Determine the (x, y) coordinate at the center of the cell enclosing the given text.  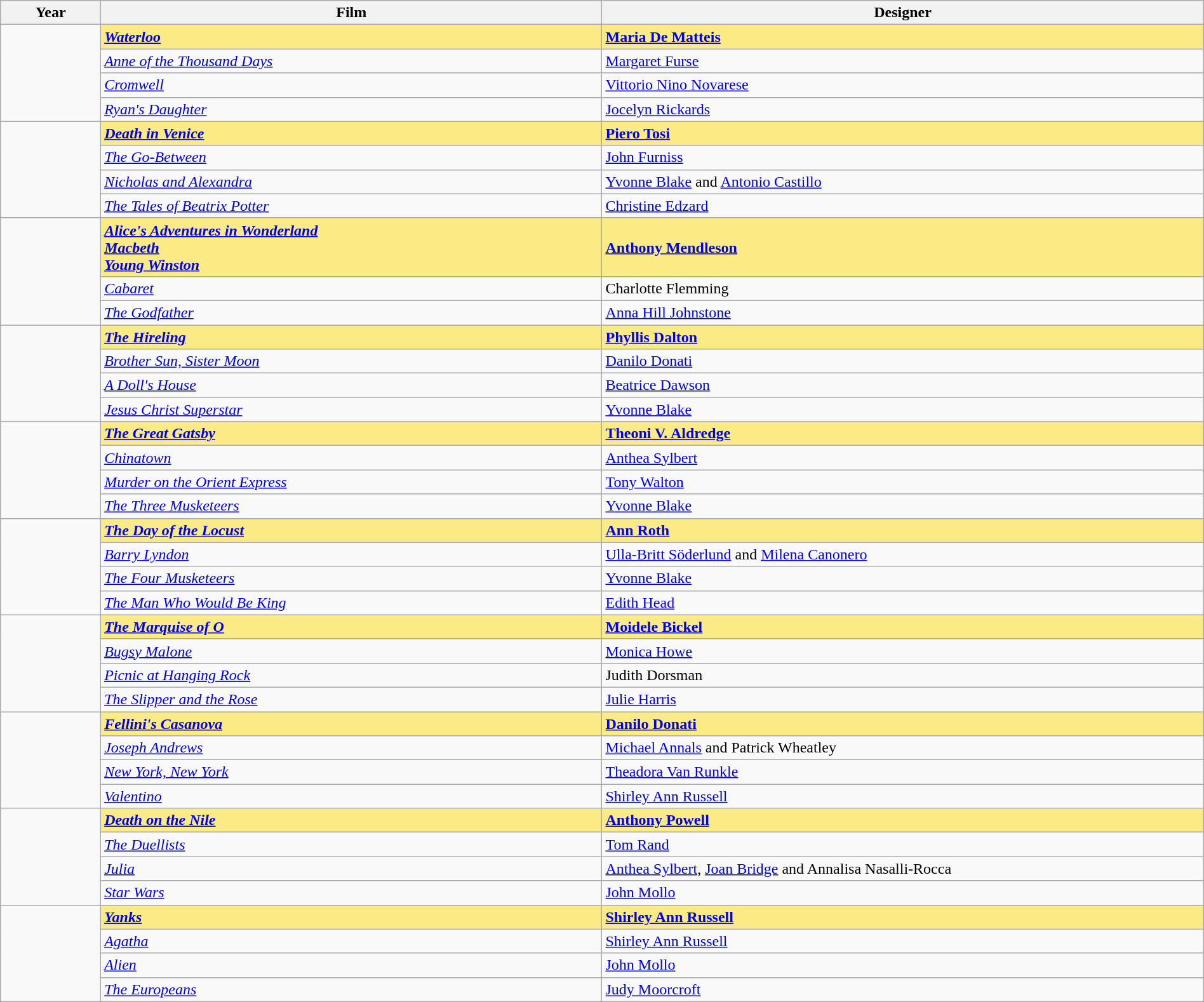
Tom Rand (903, 845)
Cromwell (352, 85)
The Day of the Locust (352, 530)
Death in Venice (352, 133)
Brother Sun, Sister Moon (352, 361)
Joseph Andrews (352, 748)
The Europeans (352, 989)
Julia (352, 869)
Monica Howe (903, 651)
John Furniss (903, 157)
Judy Moorcroft (903, 989)
The Three Musketeers (352, 506)
Cabaret (352, 288)
Anne of the Thousand Days (352, 61)
The Hireling (352, 337)
Film (352, 13)
Jocelyn Rickards (903, 109)
Theadora Van Runkle (903, 772)
Ryan's Daughter (352, 109)
Star Wars (352, 893)
Valentino (352, 796)
The Man Who Would Be King (352, 603)
Picnic at Hanging Rock (352, 675)
Edith Head (903, 603)
Phyllis Dalton (903, 337)
Ulla-Britt Söderlund and Milena Canonero (903, 554)
The Duellists (352, 845)
Alien (352, 965)
The Four Musketeers (352, 578)
The Go-Between (352, 157)
Yvonne Blake and Antonio Castillo (903, 182)
Murder on the Orient Express (352, 482)
Julie Harris (903, 699)
Maria De Matteis (903, 37)
The Tales of Beatrix Potter (352, 206)
Bugsy Malone (352, 651)
Christine Edzard (903, 206)
Vittorio Nino Novarese (903, 85)
New York, New York (352, 772)
Anthea Sylbert (903, 458)
Waterloo (352, 37)
The Marquise of O (352, 627)
Jesus Christ Superstar (352, 410)
Nicholas and Alexandra (352, 182)
Anthea Sylbert, Joan Bridge and Annalisa Nasalli-Rocca (903, 869)
A Doll's House (352, 385)
Anthony Mendleson (903, 247)
Death on the Nile (352, 820)
Anna Hill Johnstone (903, 312)
Judith Dorsman (903, 675)
Yanks (352, 917)
Ann Roth (903, 530)
Theoni V. Aldredge (903, 434)
Tony Walton (903, 482)
The Great Gatsby (352, 434)
Charlotte Flemming (903, 288)
Fellini's Casanova (352, 723)
Moidele Bickel (903, 627)
Chinatown (352, 458)
Designer (903, 13)
Year (51, 13)
The Godfather (352, 312)
Alice's Adventures in Wonderland Macbeth Young Winston (352, 247)
Piero Tosi (903, 133)
Anthony Powell (903, 820)
Margaret Furse (903, 61)
Barry Lyndon (352, 554)
Beatrice Dawson (903, 385)
The Slipper and the Rose (352, 699)
Michael Annals and Patrick Wheatley (903, 748)
Agatha (352, 941)
